Identify which cell holds the provided text, then report its (X, Y) central coordinate. 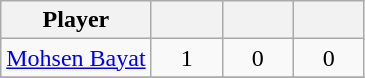
1 (186, 58)
Player (76, 20)
Mohsen Bayat (76, 58)
